Search for the cell housing the specified text and yield its (x, y) center coordinate. 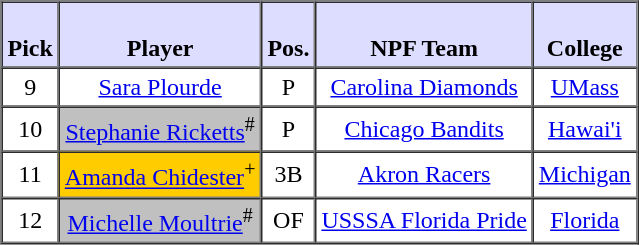
Amanda Chidester+ (160, 174)
Florida (585, 220)
9 (30, 88)
Hawai'i (585, 128)
Chicago Bandits (424, 128)
12 (30, 220)
Stephanie Ricketts# (160, 128)
11 (30, 174)
UMass (585, 88)
Sara Plourde (160, 88)
OF (288, 220)
NPF Team (424, 35)
Michelle Moultrie# (160, 220)
Carolina Diamonds (424, 88)
3B (288, 174)
Akron Racers (424, 174)
USSSA Florida Pride (424, 220)
Pick (30, 35)
Michigan (585, 174)
10 (30, 128)
College (585, 35)
Pos. (288, 35)
Player (160, 35)
